Search for the cell housing the specified text and yield its [x, y] center coordinate. 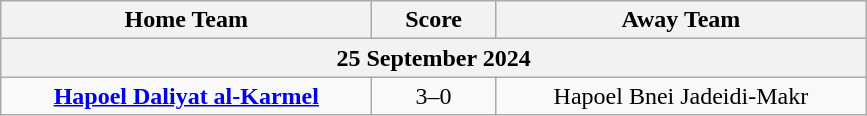
3–0 [434, 96]
Away Team [680, 20]
25 September 2024 [434, 58]
Home Team [186, 20]
Hapoel Daliyat al-Karmel [186, 96]
Score [434, 20]
Hapoel Bnei Jadeidi-Makr [680, 96]
